For the text-containing cell, return its midpoint in [x, y] coordinate format. 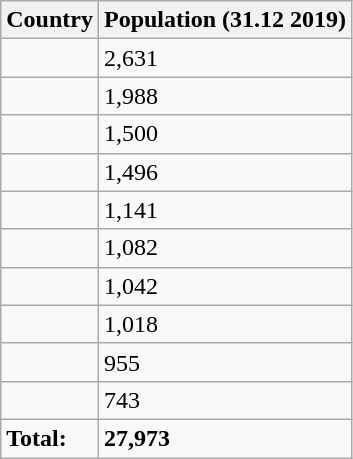
1,018 [224, 324]
1,082 [224, 248]
1,141 [224, 210]
1,500 [224, 134]
Population (31.12 2019) [224, 20]
1,496 [224, 172]
Total: [50, 438]
1,988 [224, 96]
2,631 [224, 58]
955 [224, 362]
27,973 [224, 438]
Country [50, 20]
1,042 [224, 286]
743 [224, 400]
